Extract the (x, y) coordinate from the center of the cell holding the provided text.  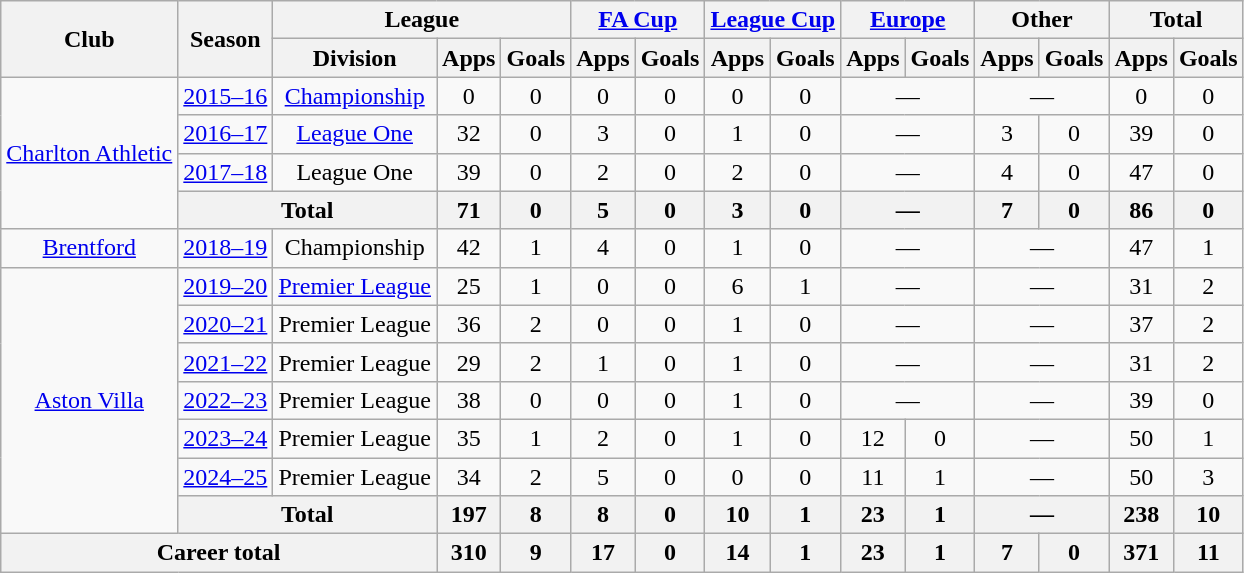
35 (469, 438)
2018–19 (226, 248)
310 (469, 553)
371 (1141, 553)
197 (469, 515)
2024–25 (226, 477)
86 (1141, 210)
Division (355, 58)
32 (469, 134)
12 (873, 438)
2023–24 (226, 438)
Other (1042, 20)
Career total (219, 553)
9 (536, 553)
34 (469, 477)
Season (226, 39)
2015–16 (226, 96)
2016–17 (226, 134)
42 (469, 248)
2020–21 (226, 324)
6 (738, 286)
238 (1141, 515)
Europe (908, 20)
League (422, 20)
37 (1141, 324)
17 (603, 553)
36 (469, 324)
38 (469, 400)
25 (469, 286)
League Cup (773, 20)
Charlton Athletic (90, 153)
Aston Villa (90, 400)
Club (90, 39)
2019–20 (226, 286)
2022–23 (226, 400)
2021–22 (226, 362)
2017–18 (226, 172)
FA Cup (638, 20)
Brentford (90, 248)
29 (469, 362)
71 (469, 210)
14 (738, 553)
